Capture the cell that displays the provided text and extract its [x, y] central coordinate. 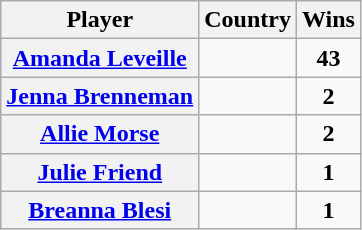
Breanna Blesi [100, 210]
Julie Friend [100, 172]
Jenna Brenneman [100, 96]
Player [100, 20]
Wins [328, 20]
Amanda Leveille [100, 58]
Allie Morse [100, 134]
43 [328, 58]
Country [248, 20]
